Find where the given text appears and provide that cell's center as (X, Y) coordinate. 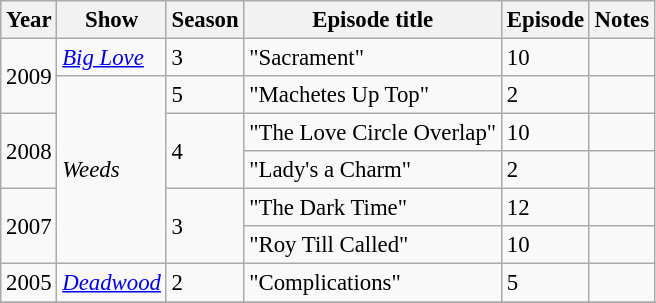
4 (205, 152)
12 (545, 208)
Notes (622, 20)
Show (112, 20)
2007 (29, 226)
Deadwood (112, 283)
Season (205, 20)
"The Love Circle Overlap" (373, 133)
Episode title (373, 20)
2008 (29, 152)
"Sacrament" (373, 58)
"Roy Till Called" (373, 245)
2009 (29, 76)
"Complications" (373, 283)
Weeds (112, 170)
"Lady's a Charm" (373, 170)
Year (29, 20)
Big Love (112, 58)
2005 (29, 283)
"The Dark Time" (373, 208)
"Machetes Up Top" (373, 95)
Episode (545, 20)
